From the cell containing the given text, extract its center point as [X, Y] coordinate. 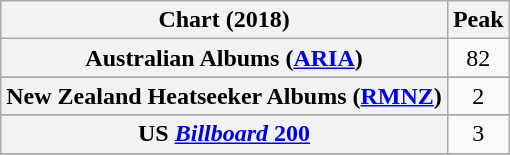
Chart (2018) [224, 20]
3 [478, 134]
2 [478, 96]
Australian Albums (ARIA) [224, 58]
New Zealand Heatseeker Albums (RMNZ) [224, 96]
US Billboard 200 [224, 134]
82 [478, 58]
Peak [478, 20]
